Locate the cell with the specified text and output its (X, Y) center coordinate. 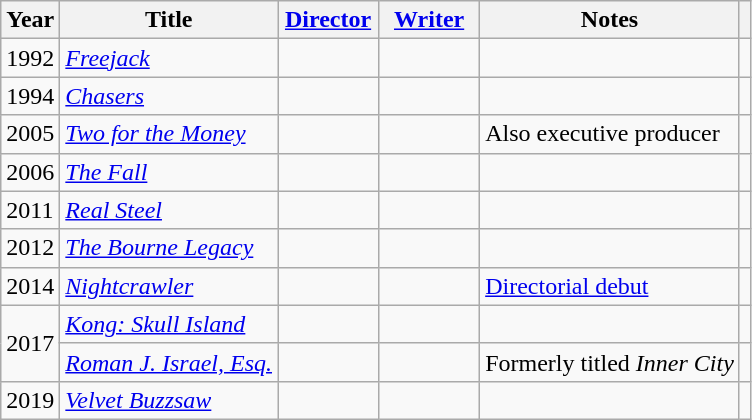
Velvet Buzzsaw (169, 400)
Formerly titled Inner City (610, 362)
Nightcrawler (169, 286)
1992 (30, 58)
The Fall (169, 172)
2006 (30, 172)
Notes (610, 20)
1994 (30, 96)
Also executive producer (610, 134)
Directorial debut (610, 286)
Real Steel (169, 210)
2014 (30, 286)
Title (169, 20)
2012 (30, 248)
Chasers (169, 96)
Kong: Skull Island (169, 324)
The Bourne Legacy (169, 248)
2019 (30, 400)
2011 (30, 210)
Two for the Money (169, 134)
Freejack (169, 58)
2017 (30, 343)
2005 (30, 134)
Year (30, 20)
Director (328, 20)
Roman J. Israel, Esq. (169, 362)
Writer (430, 20)
